For the text-containing cell, return its midpoint in [x, y] coordinate format. 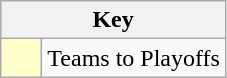
Teams to Playoffs [134, 58]
Key [114, 20]
